From the cell containing the given text, extract its center point as [X, Y] coordinate. 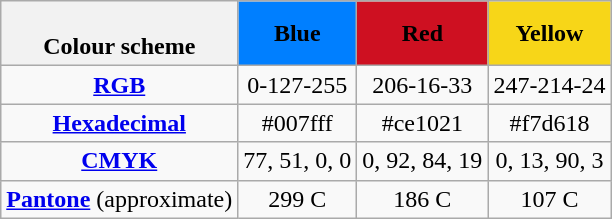
247-214-24 [550, 85]
RGB [120, 85]
77, 51, 0, 0 [298, 161]
Blue [298, 34]
Hexadecimal [120, 123]
Yellow [550, 34]
107 C [550, 199]
#ce1021 [422, 123]
#f7d618 [550, 123]
299 C [298, 199]
186 C [422, 199]
0, 13, 90, 3 [550, 161]
0, 92, 84, 19 [422, 161]
206-16-33 [422, 85]
Colour scheme [120, 34]
#007fff [298, 123]
0-127-255 [298, 85]
Pantone (approximate) [120, 199]
CMYK [120, 161]
Red [422, 34]
